Identify which cell holds the provided text, then report its (X, Y) central coordinate. 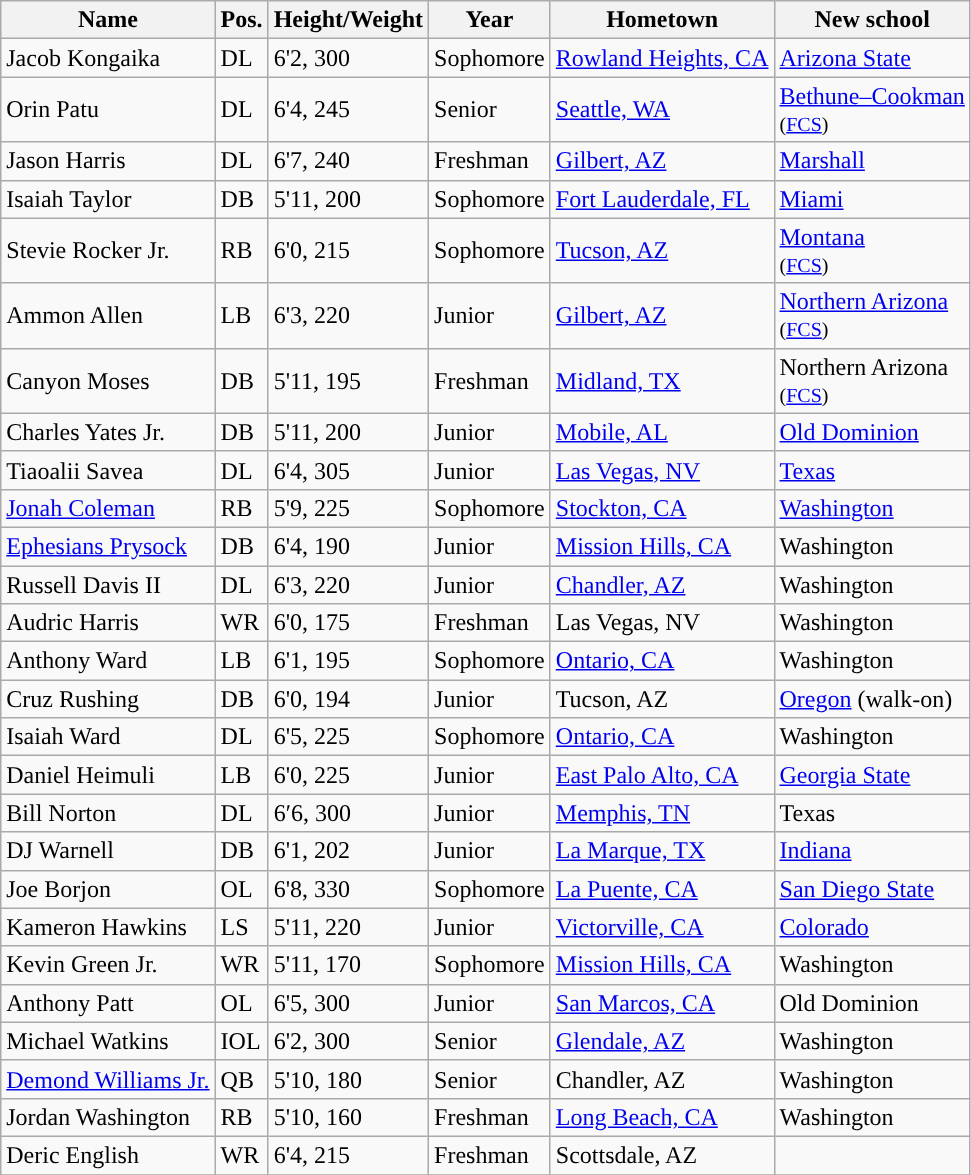
5'11, 220 (348, 927)
Seattle, WA (662, 110)
LS (242, 927)
Long Beach, CA (662, 1117)
6'8, 330 (348, 889)
Rowland Heights, CA (662, 58)
6'4, 215 (348, 1155)
Midland, TX (662, 380)
Isaiah Ward (108, 737)
Russell Davis II (108, 585)
Fort Lauderdale, FL (662, 199)
Colorado (872, 927)
QB (242, 1079)
Tiaoalii Savea (108, 470)
Kameron Hawkins (108, 927)
Montana(FCS) (872, 250)
Jonah Coleman (108, 508)
Jordan Washington (108, 1117)
DJ Warnell (108, 851)
Height/Weight (348, 20)
6'1, 202 (348, 851)
Memphis, TN (662, 813)
6'1, 195 (348, 661)
Anthony Patt (108, 1003)
Canyon Moses (108, 380)
New school (872, 20)
IOL (242, 1041)
Year (490, 20)
Ammon Allen (108, 316)
Daniel Heimuli (108, 775)
Marshall (872, 161)
Scottsdale, AZ (662, 1155)
Glendale, AZ (662, 1041)
Demond Williams Jr. (108, 1079)
Cruz Rushing (108, 699)
Isaiah Taylor (108, 199)
East Palo Alto, CA (662, 775)
Stockton, CA (662, 508)
Stevie Rocker Jr. (108, 250)
San Diego State (872, 889)
6'4, 305 (348, 470)
Pos. (242, 20)
Deric English (108, 1155)
6'0, 225 (348, 775)
Hometown (662, 20)
6′6, 300 (348, 813)
Anthony Ward (108, 661)
La Marque, TX (662, 851)
6'4, 190 (348, 546)
Ephesians Prysock (108, 546)
Georgia State (872, 775)
Miami (872, 199)
Bethune–Cookman(FCS) (872, 110)
6'5, 300 (348, 1003)
Arizona State (872, 58)
Name (108, 20)
6'0, 215 (348, 250)
La Puente, CA (662, 889)
Kevin Green Jr. (108, 965)
5'11, 195 (348, 380)
5'11, 170 (348, 965)
6'0, 175 (348, 623)
Mobile, AL (662, 432)
Charles Yates Jr. (108, 432)
5'10, 160 (348, 1117)
Victorville, CA (662, 927)
Indiana (872, 851)
5'9, 225 (348, 508)
Bill Norton (108, 813)
Jason Harris (108, 161)
5'10, 180 (348, 1079)
6'7, 240 (348, 161)
6'4, 245 (348, 110)
Michael Watkins (108, 1041)
Jacob Kongaika (108, 58)
6'0, 194 (348, 699)
6'5, 225 (348, 737)
Audric Harris (108, 623)
Orin Patu (108, 110)
San Marcos, CA (662, 1003)
Oregon (walk-on) (872, 699)
Joe Borjon (108, 889)
